For the text-containing cell, return its midpoint in [x, y] coordinate format. 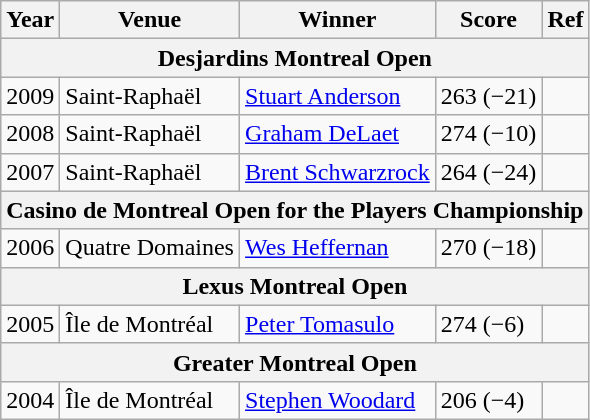
Winner [338, 20]
Greater Montreal Open [295, 362]
2009 [30, 96]
Year [30, 20]
Ref [566, 20]
2007 [30, 172]
Desjardins Montreal Open [295, 58]
274 (−6) [488, 324]
Brent Schwarzrock [338, 172]
264 (−24) [488, 172]
Stuart Anderson [338, 96]
Venue [150, 20]
270 (−18) [488, 248]
Peter Tomasulo [338, 324]
2005 [30, 324]
263 (−21) [488, 96]
Graham DeLaet [338, 134]
Score [488, 20]
274 (−10) [488, 134]
Lexus Montreal Open [295, 286]
206 (−4) [488, 400]
Stephen Woodard [338, 400]
Quatre Domaines [150, 248]
2008 [30, 134]
Wes Heffernan [338, 248]
2004 [30, 400]
2006 [30, 248]
Casino de Montreal Open for the Players Championship [295, 210]
